Find where the given text appears and provide that cell's center as [X, Y] coordinate. 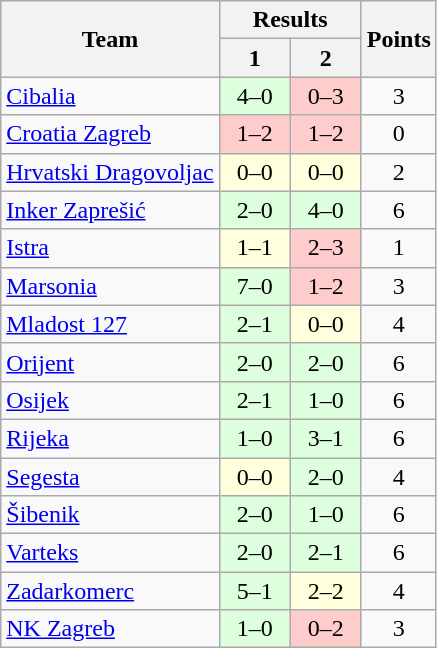
Cibalia [110, 96]
Results [290, 20]
Orijent [110, 362]
Segesta [110, 477]
Team [110, 39]
NK Zagreb [110, 629]
Points [398, 39]
3–1 [326, 438]
0 [398, 134]
Osijek [110, 400]
Mladost 127 [110, 324]
Varteks [110, 553]
Croatia Zagreb [110, 134]
0–3 [326, 96]
1–1 [254, 248]
2–3 [326, 248]
0–2 [326, 629]
7–0 [254, 286]
Šibenik [110, 515]
2–2 [326, 591]
Hrvatski Dragovoljac [110, 172]
5–1 [254, 591]
Istra [110, 248]
Inker Zaprešić [110, 210]
Marsonia [110, 286]
Zadarkomerc [110, 591]
Rijeka [110, 438]
